Pinpoint the cell where the given text exists, returning its (X, Y) midpoint coordinate. 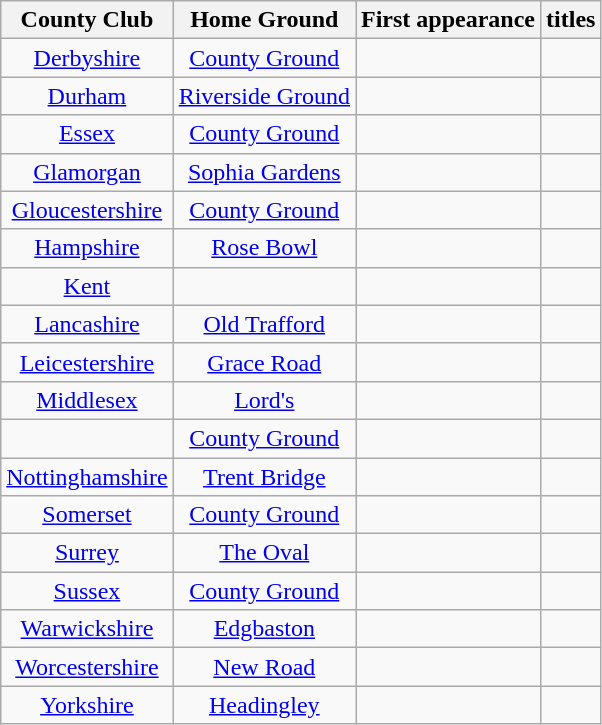
Yorkshire (87, 705)
titles (571, 20)
New Road (264, 667)
Edgbaston (264, 629)
Warwickshire (87, 629)
Home Ground (264, 20)
Lord's (264, 400)
Durham (87, 96)
Gloucestershire (87, 210)
Kent (87, 286)
Rose Bowl (264, 248)
Leicestershire (87, 362)
Old Trafford (264, 324)
Derbyshire (87, 58)
Somerset (87, 515)
First appearance (448, 20)
Lancashire (87, 324)
Sussex (87, 591)
The Oval (264, 553)
Nottinghamshire (87, 477)
Essex (87, 134)
Trent Bridge (264, 477)
Hampshire (87, 248)
Surrey (87, 553)
Riverside Ground (264, 96)
Grace Road (264, 362)
Glamorgan (87, 172)
Worcestershire (87, 667)
Middlesex (87, 400)
Headingley (264, 705)
County Club (87, 20)
Sophia Gardens (264, 172)
